Identify which cell holds the provided text, then report its [x, y] central coordinate. 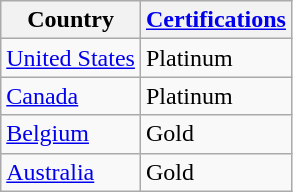
Belgium [71, 134]
Certifications [216, 20]
United States [71, 58]
Canada [71, 96]
Country [71, 20]
Australia [71, 172]
